Detect which cell encompasses the target text, then output its [X, Y] center coordinate. 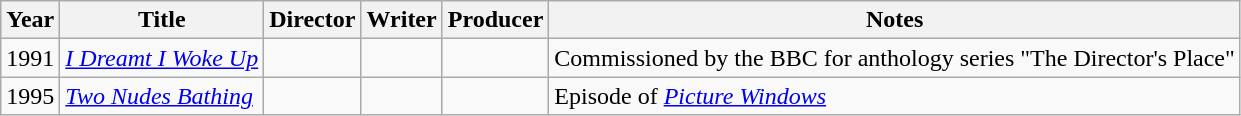
Notes [895, 20]
Commissioned by the BBC for anthology series "The Director's Place" [895, 58]
I Dreamt I Woke Up [162, 58]
1991 [30, 58]
Title [162, 20]
Producer [496, 20]
1995 [30, 96]
Director [312, 20]
Writer [402, 20]
Year [30, 20]
Two Nudes Bathing [162, 96]
Episode of Picture Windows [895, 96]
